Provide the (X, Y) coordinate of the cell's center where the given text is located.  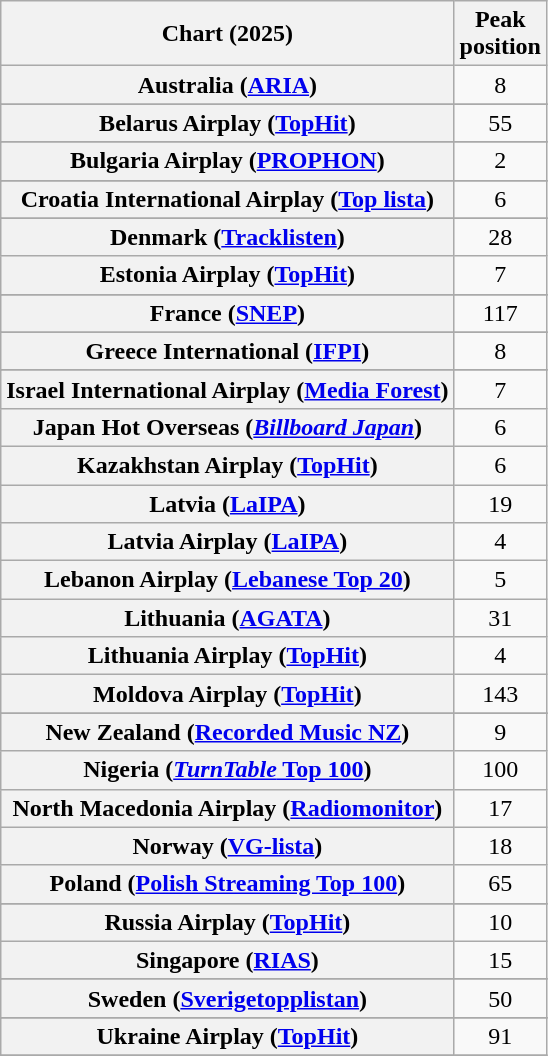
Russia Airplay (TopHit) (228, 922)
Greece International (IFPI) (228, 351)
Nigeria (TurnTable Top 100) (228, 770)
143 (500, 694)
Kazakhstan Airplay (TopHit) (228, 465)
28 (500, 237)
50 (500, 998)
Israel International Airplay (Media Forest) (228, 389)
Lithuania Airplay (TopHit) (228, 656)
Lithuania (AGATA) (228, 618)
19 (500, 503)
New Zealand (Recorded Music NZ) (228, 732)
Sweden (Sverigetopplistan) (228, 998)
Ukraine Airplay (TopHit) (228, 1036)
Croatia International Airplay (Top lista) (228, 199)
Belarus Airplay (TopHit) (228, 123)
Denmark (Tracklisten) (228, 237)
Latvia Airplay (LaIPA) (228, 542)
Lebanon Airplay (Lebanese Top 20) (228, 580)
Chart (2025) (228, 34)
18 (500, 846)
10 (500, 922)
100 (500, 770)
North Macedonia Airplay (Radiomonitor) (228, 808)
Australia (ARIA) (228, 85)
2 (500, 161)
55 (500, 123)
Latvia (LaIPA) (228, 503)
65 (500, 884)
Japan Hot Overseas (Billboard Japan) (228, 427)
31 (500, 618)
Peakposition (500, 34)
Norway (VG-lista) (228, 846)
France (SNEP) (228, 313)
Poland (Polish Streaming Top 100) (228, 884)
Bulgaria Airplay (PROPHON) (228, 161)
17 (500, 808)
15 (500, 960)
117 (500, 313)
Singapore (RIAS) (228, 960)
5 (500, 580)
Estonia Airplay (TopHit) (228, 275)
9 (500, 732)
Moldova Airplay (TopHit) (228, 694)
91 (500, 1036)
